Locate the cell with the specified text and output its (X, Y) center coordinate. 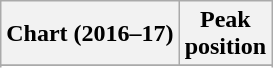
Peak position (225, 34)
Chart (2016–17) (90, 34)
